From the cell containing the given text, extract its center point as [x, y] coordinate. 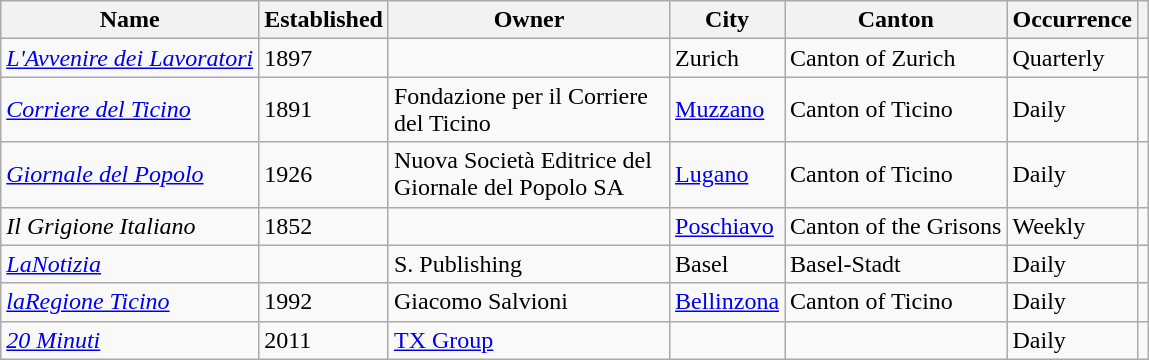
Canton of Zurich [896, 58]
Canton of the Grisons [896, 226]
Giornale del Popolo [130, 174]
Giacomo Salvioni [528, 302]
Owner [528, 20]
Quarterly [1072, 58]
TX Group [528, 340]
Canton [896, 20]
20 Minuti [130, 340]
1891 [324, 110]
Basel [728, 264]
Il Grigione Italiano [130, 226]
2011 [324, 340]
Muzzano [728, 110]
Poschiavo [728, 226]
Zurich [728, 58]
Basel-Stadt [896, 264]
laRegione Ticino [130, 302]
1897 [324, 58]
Name [130, 20]
City [728, 20]
1852 [324, 226]
Corriere del Ticino [130, 110]
L'Avvenire dei Lavoratori [130, 58]
Bellinzona [728, 302]
Fondazione per il Corriere del Ticino [528, 110]
Lugano [728, 174]
Nuova Società Editrice del Giornale del Popolo SA [528, 174]
Occurrence [1072, 20]
1926 [324, 174]
Established [324, 20]
Weekly [1072, 226]
1992 [324, 302]
S. Publishing [528, 264]
LaNotizia [130, 264]
